Locate the cell with the specified text and output its [X, Y] center coordinate. 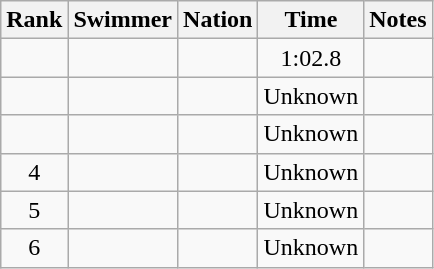
Rank [34, 20]
6 [34, 248]
5 [34, 210]
Time [311, 20]
Notes [398, 20]
Swimmer [123, 20]
1:02.8 [311, 58]
4 [34, 172]
Nation [218, 20]
